Scan for the cell matching the given text and deliver its (X, Y) coordinate at center. 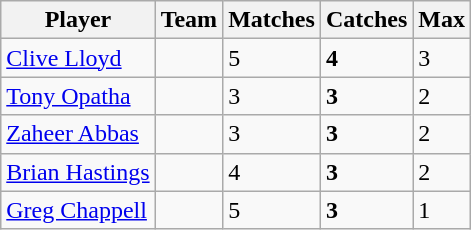
Greg Chappell (78, 210)
Catches (366, 20)
Player (78, 20)
Clive Lloyd (78, 58)
Max (442, 20)
1 (442, 210)
Brian Hastings (78, 172)
Matches (272, 20)
Tony Opatha (78, 96)
Zaheer Abbas (78, 134)
Team (189, 20)
